Scan for the cell matching the given text and deliver its (x, y) coordinate at center. 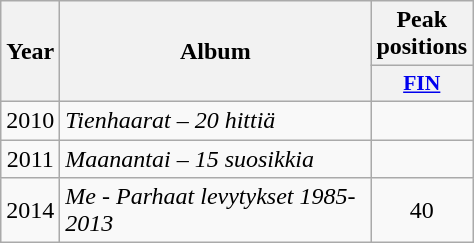
2014 (30, 210)
Album (216, 52)
Year (30, 52)
FIN (422, 84)
40 (422, 210)
2011 (30, 159)
Maanantai – 15 suosikkia (216, 159)
Tienhaarat – 20 hittiä (216, 120)
Peak positions (422, 34)
2010 (30, 120)
Me - Parhaat levytykset 1985-2013 (216, 210)
